Determine the (X, Y) coordinate at the center of the cell enclosing the given text.  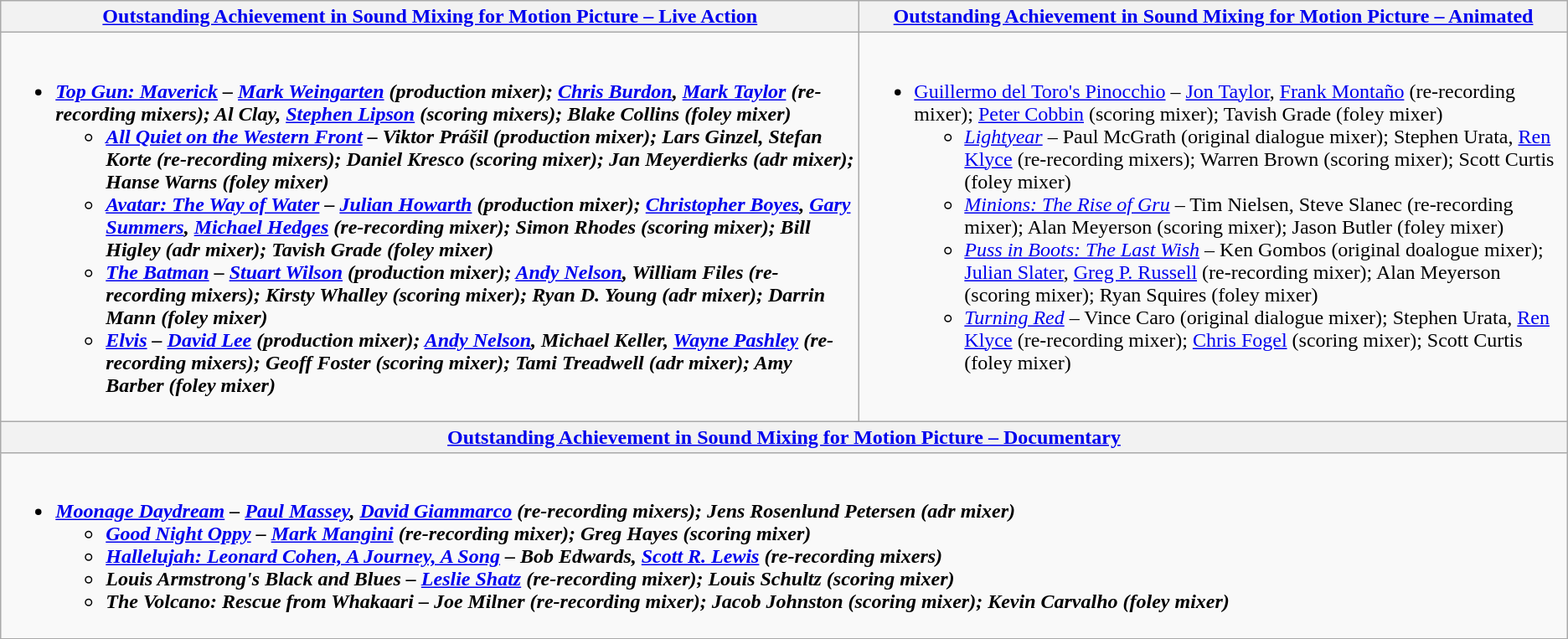
Outstanding Achievement in Sound Mixing for Motion Picture – Live Action (431, 17)
Outstanding Achievement in Sound Mixing for Motion Picture – Animated (1213, 17)
Outstanding Achievement in Sound Mixing for Motion Picture – Documentary (784, 437)
